Identify which cell holds the provided text, then report its (x, y) central coordinate. 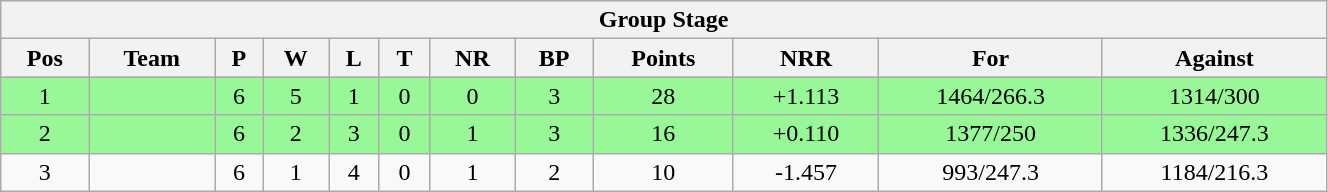
+0.110 (806, 134)
L (354, 58)
28 (663, 96)
W (296, 58)
-1.457 (806, 172)
Team (152, 58)
1377/250 (991, 134)
NR (472, 58)
1184/216.3 (1214, 172)
Group Stage (664, 20)
16 (663, 134)
4 (354, 172)
1464/266.3 (991, 96)
1314/300 (1214, 96)
NRR (806, 58)
993/247.3 (991, 172)
For (991, 58)
BP (554, 58)
Points (663, 58)
P (239, 58)
Pos (45, 58)
5 (296, 96)
Against (1214, 58)
+1.113 (806, 96)
1336/247.3 (1214, 134)
10 (663, 172)
T (404, 58)
